Provide the (X, Y) coordinate of the cell's center where the given text is located.  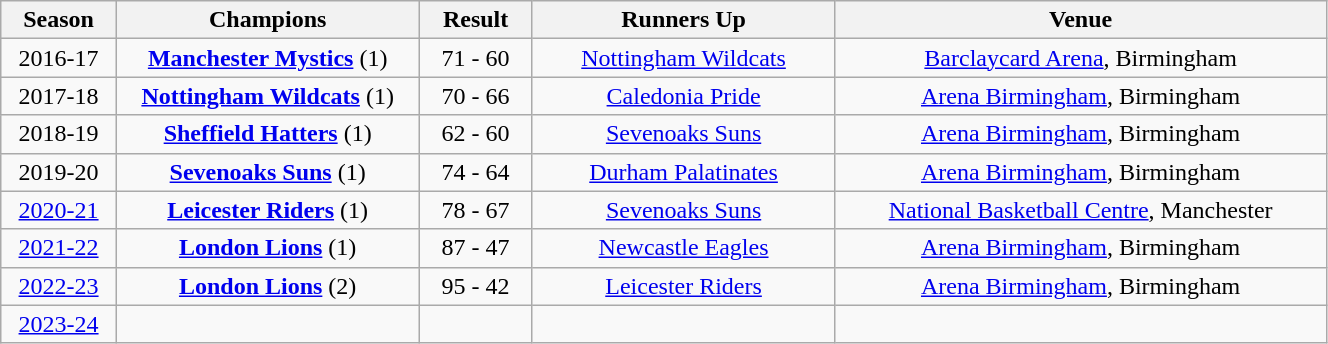
Newcastle Eagles (684, 248)
Champions (268, 20)
2019-20 (59, 172)
Result (476, 20)
Nottingham Wildcats (684, 58)
London Lions (1) (268, 248)
Sheffield Hatters (1) (268, 134)
2016-17 (59, 58)
Nottingham Wildcats (1) (268, 96)
2021-22 (59, 248)
62 - 60 (476, 134)
Sevenoaks Suns (1) (268, 172)
95 - 42 (476, 286)
2018-19 (59, 134)
Season (59, 20)
2020-21 (59, 210)
London Lions (2) (268, 286)
87 - 47 (476, 248)
2023-24 (59, 324)
70 - 66 (476, 96)
Runners Up (684, 20)
National Basketball Centre, Manchester (1081, 210)
Durham Palatinates (684, 172)
Venue (1081, 20)
Caledonia Pride (684, 96)
Leicester Riders (684, 286)
Barclaycard Arena, Birmingham (1081, 58)
2017-18 (59, 96)
Leicester Riders (1) (268, 210)
78 - 67 (476, 210)
74 - 64 (476, 172)
2022-23 (59, 286)
Manchester Mystics (1) (268, 58)
71 - 60 (476, 58)
